Search for the cell housing the specified text and yield its [x, y] center coordinate. 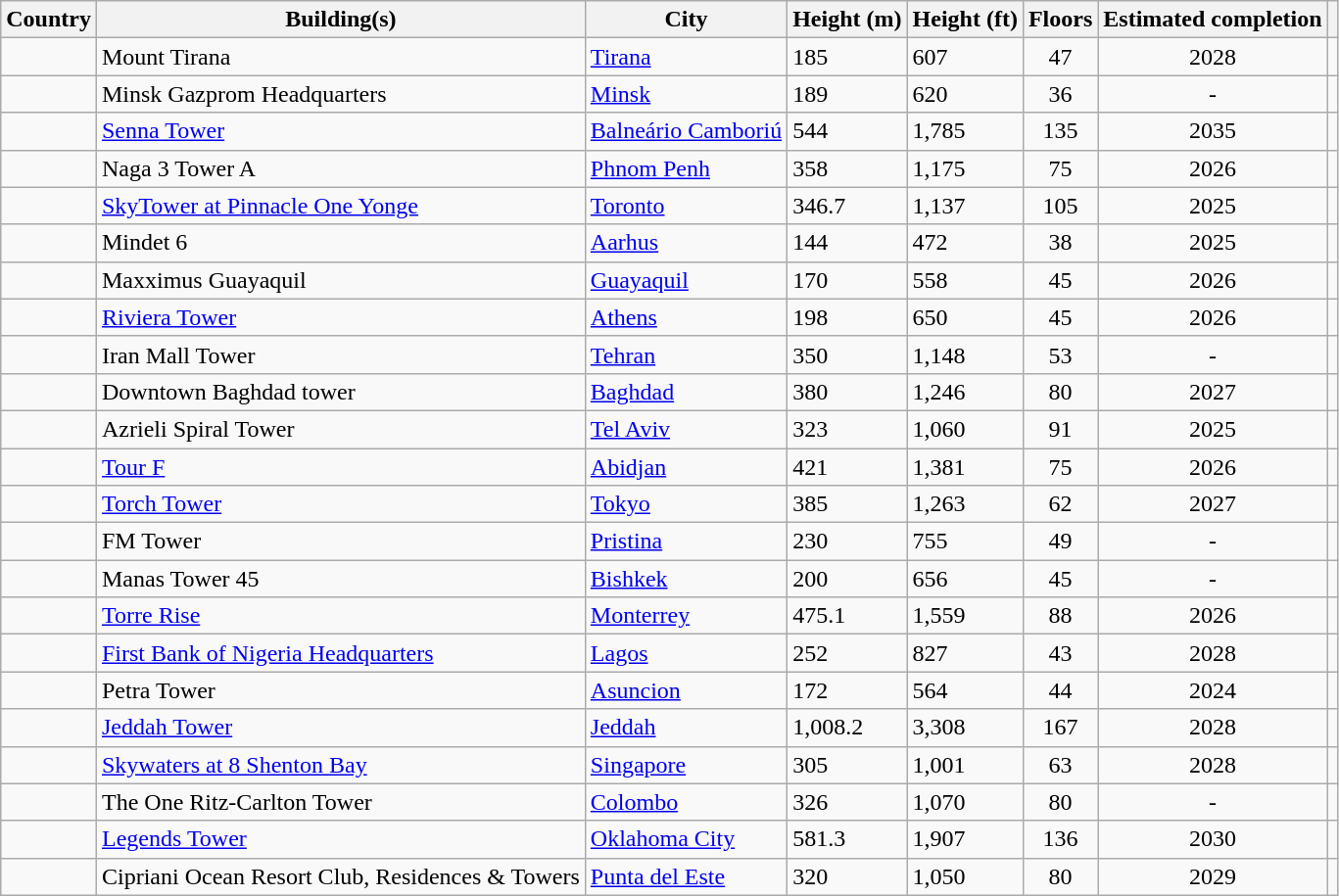
2030 [1213, 839]
Country [49, 20]
Downtown Baghdad tower [341, 392]
656 [965, 579]
385 [847, 504]
1,246 [965, 392]
230 [847, 542]
88 [1060, 616]
Balneário Camboriú [686, 131]
320 [847, 876]
1,381 [965, 467]
827 [965, 653]
185 [847, 57]
1,785 [965, 131]
36 [1060, 94]
1,001 [965, 765]
346.7 [847, 206]
The One Ritz-Carlton Tower [341, 802]
53 [1060, 354]
3,308 [965, 728]
170 [847, 280]
358 [847, 168]
Azrieli Spiral Tower [341, 429]
Petra Tower [341, 690]
Tour F [341, 467]
63 [1060, 765]
1,263 [965, 504]
2024 [1213, 690]
Height (m) [847, 20]
Athens [686, 317]
172 [847, 690]
198 [847, 317]
1,907 [965, 839]
49 [1060, 542]
Building(s) [341, 20]
Naga 3 Tower A [341, 168]
Iran Mall Tower [341, 354]
252 [847, 653]
620 [965, 94]
Asuncion [686, 690]
62 [1060, 504]
Guayaquil [686, 280]
Mindet 6 [341, 243]
Legends Tower [341, 839]
Singapore [686, 765]
607 [965, 57]
Senna Tower [341, 131]
Aarhus [686, 243]
Bishkek [686, 579]
47 [1060, 57]
136 [1060, 839]
Torch Tower [341, 504]
305 [847, 765]
2035 [1213, 131]
Colombo [686, 802]
105 [1060, 206]
Skywaters at 8 Shenton Bay [341, 765]
FM Tower [341, 542]
475.1 [847, 616]
421 [847, 467]
1,050 [965, 876]
Jeddah Tower [341, 728]
558 [965, 280]
City [686, 20]
Monterrey [686, 616]
Punta del Este [686, 876]
Tehran [686, 354]
Phnom Penh [686, 168]
Toronto [686, 206]
First Bank of Nigeria Headquarters [341, 653]
650 [965, 317]
135 [1060, 131]
38 [1060, 243]
1,137 [965, 206]
380 [847, 392]
Oklahoma City [686, 839]
350 [847, 354]
Lagos [686, 653]
189 [847, 94]
Floors [1060, 20]
Baghdad [686, 392]
Abidjan [686, 467]
1,070 [965, 802]
Minsk [686, 94]
Manas Tower 45 [341, 579]
SkyTower at Pinnacle One Yonge [341, 206]
Pristina [686, 542]
200 [847, 579]
2029 [1213, 876]
Maxximus Guayaquil [341, 280]
Cipriani Ocean Resort Club, Residences & Towers [341, 876]
167 [1060, 728]
472 [965, 243]
Mount Tirana [341, 57]
Tel Aviv [686, 429]
Height (ft) [965, 20]
1,008.2 [847, 728]
Estimated completion [1213, 20]
326 [847, 802]
581.3 [847, 839]
1,175 [965, 168]
Jeddah [686, 728]
Minsk Gazprom Headquarters [341, 94]
755 [965, 542]
144 [847, 243]
Tokyo [686, 504]
544 [847, 131]
91 [1060, 429]
564 [965, 690]
44 [1060, 690]
43 [1060, 653]
1,148 [965, 354]
1,060 [965, 429]
323 [847, 429]
Tirana [686, 57]
1,559 [965, 616]
Riviera Tower [341, 317]
Torre Rise [341, 616]
